Pinpoint the cell where the given text exists, returning its (X, Y) midpoint coordinate. 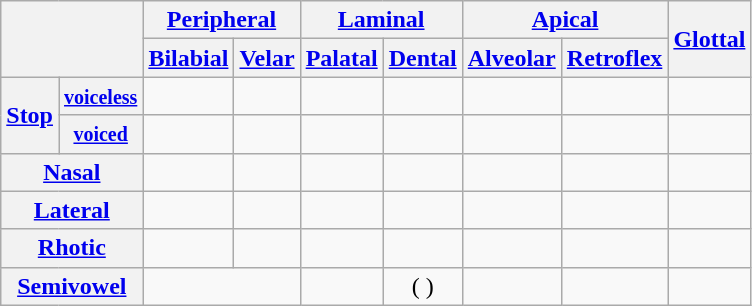
Velar (267, 58)
Bilabial (188, 58)
Nasal (72, 172)
Laminal (381, 20)
Peripheral (222, 20)
Dental (422, 58)
( ) (422, 286)
Retroflex (614, 58)
voiced (100, 134)
Glottal (710, 39)
Rhotic (72, 248)
Lateral (72, 210)
Semivowel (72, 286)
voiceless (100, 96)
Palatal (342, 58)
Apical (565, 20)
Stop (30, 115)
Alveolar (512, 58)
